Return [x, y] of the center of cell containing provided text 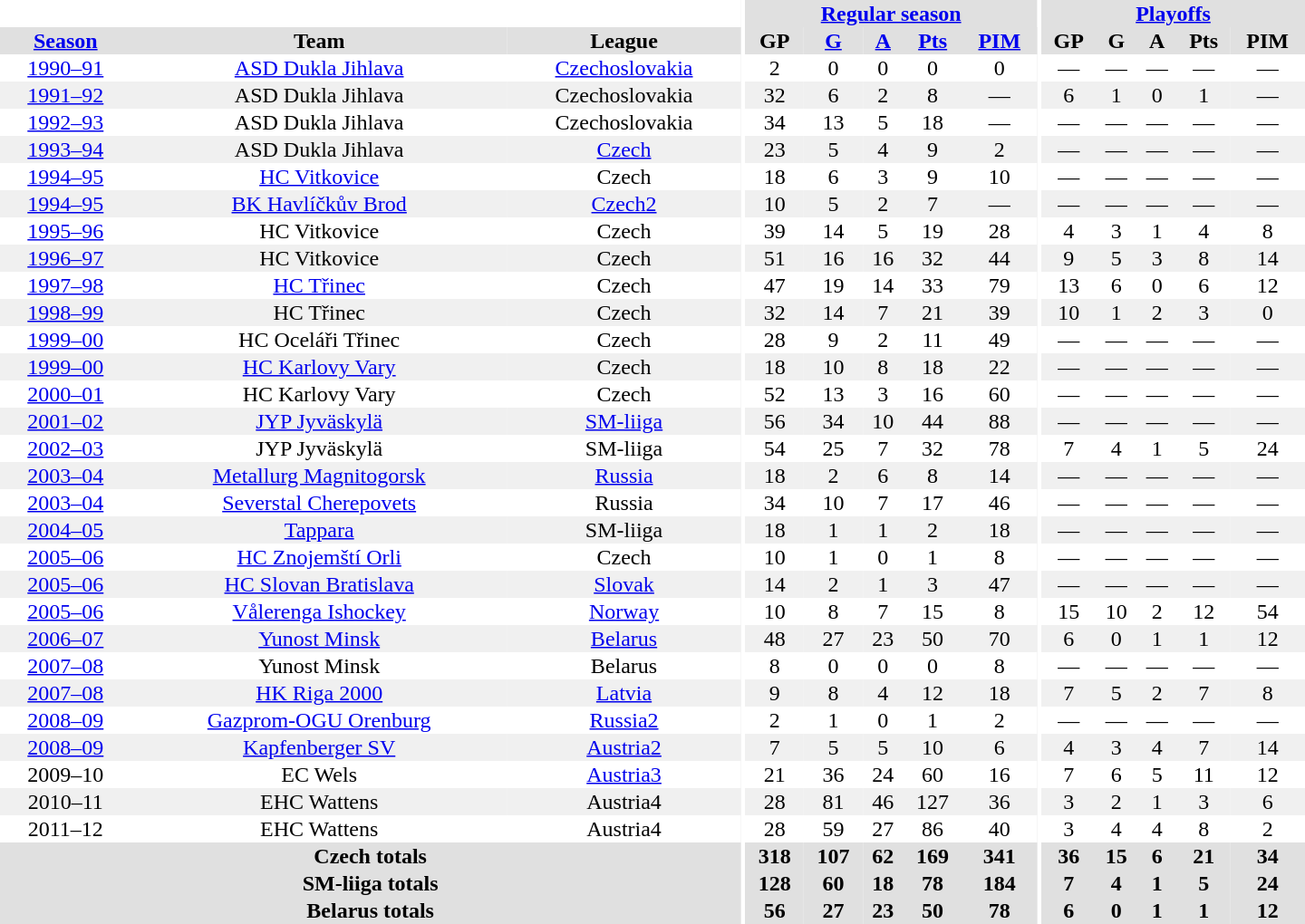
17 [933, 503]
Slovak [624, 584]
Season [65, 41]
Severstal Cherepovets [319, 503]
1995–96 [65, 231]
Playoffs [1173, 14]
Czech2 [624, 204]
62 [883, 856]
SM-liiga totals [370, 883]
HK Riga 2000 [319, 693]
33 [933, 285]
Metallurg Magnitogorsk [319, 476]
HC Oceláři Třinec [319, 340]
2006–07 [65, 639]
Regular season [891, 14]
25 [834, 448]
1992–93 [65, 122]
51 [774, 258]
1993–94 [65, 149]
1990–91 [65, 68]
1991–92 [65, 95]
Gazprom-OGU Orenburg [319, 720]
Belarus totals [370, 910]
BK Havlíčkův Brod [319, 204]
86 [933, 829]
1997–98 [65, 285]
Austria3 [624, 775]
81 [834, 802]
HC Slovan Bratislava [319, 584]
40 [1000, 829]
79 [1000, 285]
341 [1000, 856]
Team [319, 41]
2004–05 [65, 530]
Austria2 [624, 747]
169 [933, 856]
49 [1000, 340]
League [624, 41]
127 [933, 802]
52 [774, 394]
2000–01 [65, 394]
EC Wels [319, 775]
70 [1000, 639]
Russia2 [624, 720]
59 [834, 829]
Norway [624, 611]
Tappara [319, 530]
2010–11 [65, 802]
HC Znojemští Orli [319, 557]
107 [834, 856]
Czech totals [370, 856]
1996–97 [65, 258]
88 [1000, 421]
128 [774, 883]
1998–99 [65, 313]
Latvia [624, 693]
2002–03 [65, 448]
318 [774, 856]
184 [1000, 883]
48 [774, 639]
Vålerenga Ishockey [319, 611]
2001–02 [65, 421]
2009–10 [65, 775]
2011–12 [65, 829]
Kapfenberger SV [319, 747]
22 [1000, 367]
